From the cell containing the given text, extract its center point as [X, Y] coordinate. 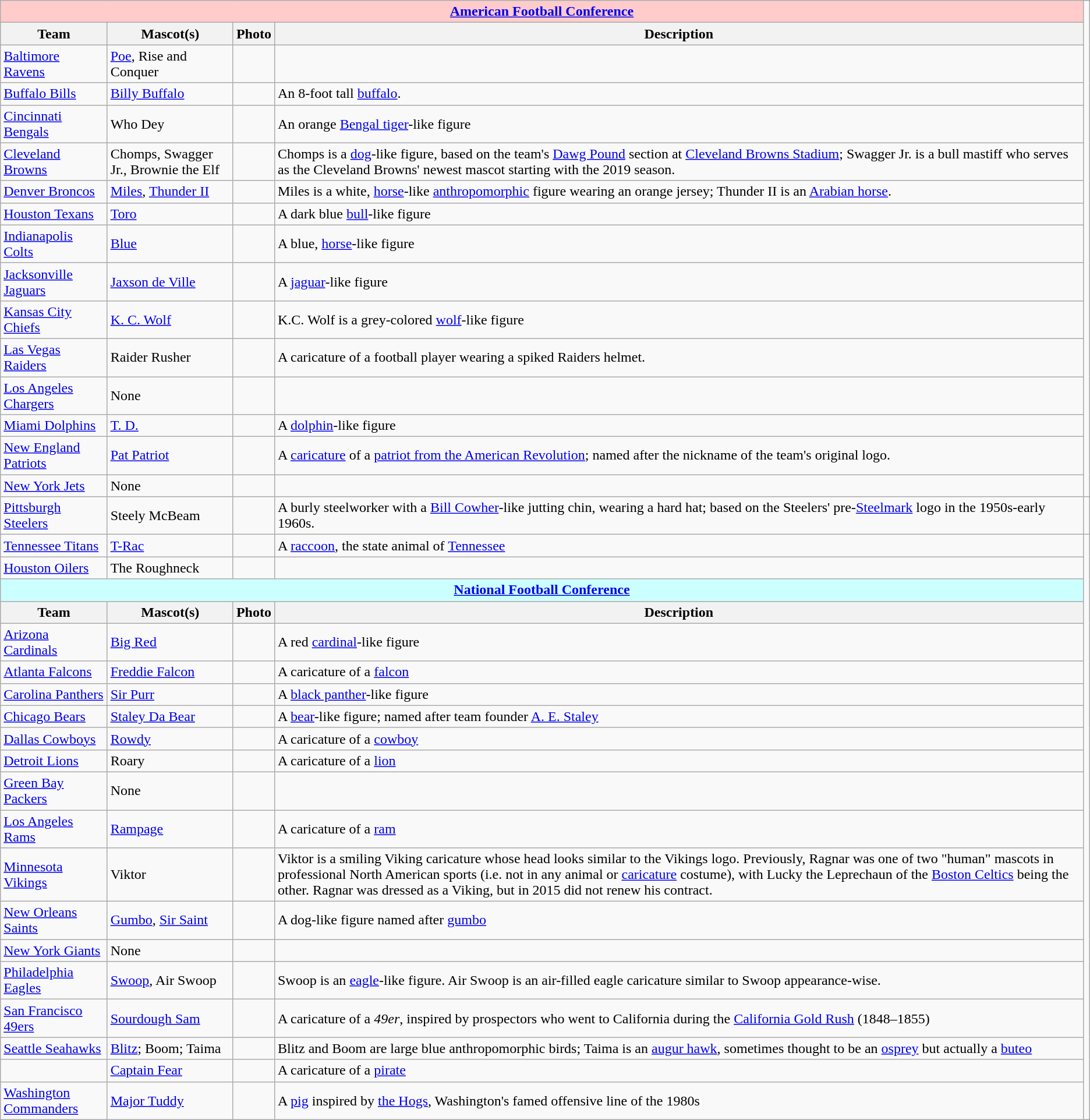
Sir Purr [170, 694]
Major Tuddy [170, 1101]
Pat Patriot [170, 455]
A red cardinal-like figure [679, 642]
Raider Rusher [170, 358]
Green Bay Packers [54, 791]
Rampage [170, 828]
Cincinnati Bengals [54, 123]
Dallas Cowboys [54, 739]
Swoop, Air Swoop [170, 981]
Poe, Rise and Conquer [170, 64]
A caricature of a pirate [679, 1070]
A jaguar-like figure [679, 282]
Swoop is an eagle-like figure. Air Swoop is an air-filled eagle caricature similar to Swoop appearance-wise. [679, 981]
A caricature of a ram [679, 828]
New York Jets [54, 486]
Buffalo Bills [54, 94]
Sourdough Sam [170, 1018]
Minnesota Vikings [54, 875]
Who Dey [170, 123]
Baltimore Ravens [54, 64]
A bear-like figure; named after team founder A. E. Staley [679, 716]
The Roughneck [170, 568]
Gumbo, Sir Saint [170, 920]
Big Red [170, 642]
New York Giants [54, 951]
American Football Conference [542, 12]
Captain Fear [170, 1070]
Detroit Lions [54, 761]
Rowdy [170, 739]
Las Vegas Raiders [54, 358]
Toro [170, 214]
A caricature of a football player wearing a spiked Raiders helmet. [679, 358]
Blue [170, 243]
Miami Dolphins [54, 426]
Chicago Bears [54, 716]
Freddie Falcon [170, 672]
Miles is a white, horse-like anthropomorphic figure wearing an orange jersey; Thunder II is an Arabian horse. [679, 192]
New Orleans Saints [54, 920]
T. D. [170, 426]
An 8-foot tall buffalo. [679, 94]
Arizona Cardinals [54, 642]
Denver Broncos [54, 192]
Carolina Panthers [54, 694]
Jaxson de Ville [170, 282]
Houston Texans [54, 214]
A caricature of a cowboy [679, 739]
Pittsburgh Steelers [54, 516]
Kansas City Chiefs [54, 319]
An orange Bengal tiger-like figure [679, 123]
Staley Da Bear [170, 716]
Houston Oilers [54, 568]
A pig inspired by the Hogs, Washington's famed offensive line of the 1980s [679, 1101]
Atlanta Falcons [54, 672]
A raccoon, the state animal of Tennessee [679, 546]
A caricature of a patriot from the American Revolution; named after the nickname of the team's original logo. [679, 455]
A dolphin-like figure [679, 426]
Chomps, Swagger Jr., Brownie the Elf [170, 162]
San Francisco 49ers [54, 1018]
T-Rac [170, 546]
Miles, Thunder II [170, 192]
A dark blue bull-like figure [679, 214]
Tennessee Titans [54, 546]
Seattle Seahawks [54, 1048]
A caricature of a 49er, inspired by prospectors who went to California during the California Gold Rush (1848–1855) [679, 1018]
K. C. Wolf [170, 319]
Philadelphia Eagles [54, 981]
Washington Commanders [54, 1101]
A caricature of a falcon [679, 672]
Cleveland Browns [54, 162]
National Football Conference [542, 590]
Los Angeles Rams [54, 828]
A dog-like figure named after gumbo [679, 920]
Blitz; Boom; Taima [170, 1048]
Jacksonville Jaguars [54, 282]
Blitz and Boom are large blue anthropomorphic birds; Taima is an augur hawk, sometimes thought to be an osprey but actually a buteo [679, 1048]
A burly steelworker with a Bill Cowher-like jutting chin, wearing a hard hat; based on the Steelers' pre-Steelmark logo in the 1950s-early 1960s. [679, 516]
K.C. Wolf is a grey-colored wolf-like figure [679, 319]
Indianapolis Colts [54, 243]
Billy Buffalo [170, 94]
New England Patriots [54, 455]
A black panther-like figure [679, 694]
Viktor [170, 875]
Los Angeles Chargers [54, 395]
A blue, horse-like figure [679, 243]
A caricature of a lion [679, 761]
Steely McBeam [170, 516]
Roary [170, 761]
